Return (x, y) of the center of cell containing provided text 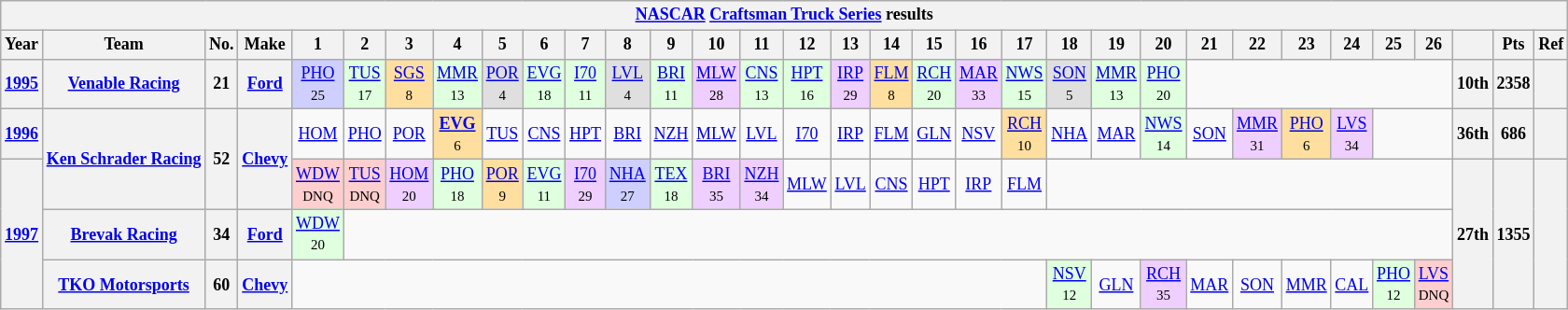
Make (265, 45)
TEX18 (671, 184)
NWS14 (1163, 134)
HPT16 (806, 84)
EVG18 (544, 84)
9 (671, 45)
26 (1434, 45)
Ken Schrader Racing (123, 159)
POR9 (502, 184)
NASCAR Craftsman Truck Series results (784, 15)
MAR33 (979, 84)
6 (544, 45)
22 (1258, 45)
TUS (502, 134)
TKO Motorsports (123, 285)
PHO25 (318, 84)
I7011 (586, 84)
BRI (627, 134)
19 (1116, 45)
IRP29 (850, 84)
POR (409, 134)
MLW28 (717, 84)
EVG11 (544, 184)
Brevak Racing (123, 234)
PHO12 (1394, 285)
7 (586, 45)
Venable Racing (123, 84)
POR4 (502, 84)
NZH34 (762, 184)
23 (1307, 45)
BRI35 (717, 184)
PHO6 (1307, 134)
EVG6 (457, 134)
34 (222, 234)
NHA27 (627, 184)
NSV (979, 134)
Team (123, 45)
10th (1473, 84)
NZH (671, 134)
PHO18 (457, 184)
3 (409, 45)
10 (717, 45)
I70 (806, 134)
SGS8 (409, 84)
1997 (22, 233)
17 (1025, 45)
WDWDNQ (318, 184)
HOM (318, 134)
13 (850, 45)
15 (934, 45)
LVS34 (1351, 134)
MMR31 (1258, 134)
NHA (1070, 134)
RCH20 (934, 84)
TUSDNQ (364, 184)
Pts (1514, 45)
24 (1351, 45)
PHO (364, 134)
I7029 (586, 184)
1355 (1514, 233)
SON5 (1070, 84)
2358 (1514, 84)
FLM8 (891, 84)
27th (1473, 233)
MMR (1307, 285)
PHO20 (1163, 84)
4 (457, 45)
CNS13 (762, 84)
18 (1070, 45)
2 (364, 45)
RCH10 (1025, 134)
14 (891, 45)
LVSDNQ (1434, 285)
11 (762, 45)
25 (1394, 45)
RCH35 (1163, 285)
TUS17 (364, 84)
NWS15 (1025, 84)
52 (222, 159)
Year (22, 45)
WDW20 (318, 234)
686 (1514, 134)
HOM20 (409, 184)
NSV12 (1070, 285)
12 (806, 45)
8 (627, 45)
60 (222, 285)
Ref (1551, 45)
1995 (22, 84)
1996 (22, 134)
16 (979, 45)
BRI11 (671, 84)
LVL4 (627, 84)
36th (1473, 134)
CAL (1351, 285)
5 (502, 45)
1 (318, 45)
No. (222, 45)
20 (1163, 45)
